Identify which cell holds the provided text, then report its (x, y) central coordinate. 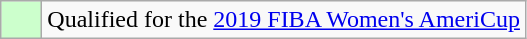
Qualified for the 2019 FIBA Women's AmeriCup (284, 20)
